Determine the [x, y] coordinate at the center of the cell enclosing the given text.  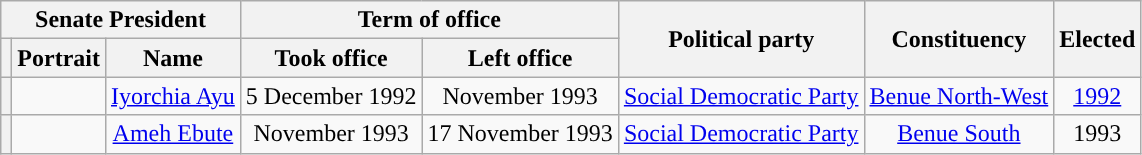
Term of office [429, 20]
Political party [741, 39]
Name [172, 58]
Benue South [959, 134]
Constituency [959, 39]
Portrait [59, 58]
Elected [1098, 39]
Senate President [121, 20]
Ameh Ebute [172, 134]
Left office [520, 58]
1992 [1098, 96]
Iyorchia Ayu [172, 96]
Took office [331, 58]
1993 [1098, 134]
17 November 1993 [520, 134]
5 December 1992 [331, 96]
Benue North-West [959, 96]
